Find where the given text appears and provide that cell's center as [x, y] coordinate. 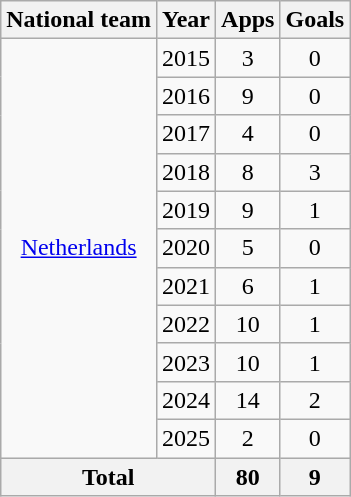
2022 [186, 324]
14 [248, 400]
2016 [186, 96]
2018 [186, 172]
Goals [315, 20]
Year [186, 20]
4 [248, 134]
6 [248, 286]
2025 [186, 438]
2024 [186, 400]
2017 [186, 134]
5 [248, 248]
2019 [186, 210]
Total [108, 477]
2020 [186, 248]
Apps [248, 20]
Netherlands [79, 248]
8 [248, 172]
National team [79, 20]
80 [248, 477]
2023 [186, 362]
2015 [186, 58]
2021 [186, 286]
